Capture the cell that displays the provided text and extract its [x, y] central coordinate. 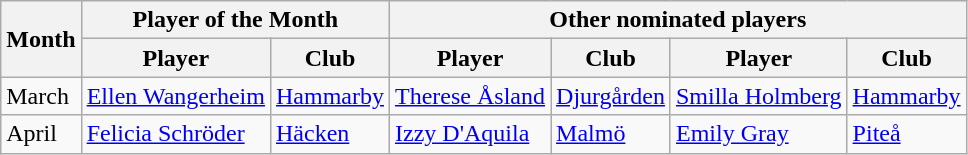
Month [41, 39]
Djurgården [611, 96]
Therese Åsland [470, 96]
Häcken [330, 134]
April [41, 134]
Smilla Holmberg [758, 96]
Piteå [906, 134]
Izzy D'Aquila [470, 134]
Felicia Schröder [176, 134]
Other nominated players [678, 20]
March [41, 96]
Player of the Month [235, 20]
Malmö [611, 134]
Ellen Wangerheim [176, 96]
Emily Gray [758, 134]
